Provide the [X, Y] coordinate of the cell's center where the given text is located.  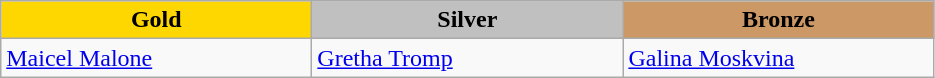
Bronze [778, 20]
Gold [156, 20]
Maicel Malone [156, 58]
Gretha Tromp [468, 58]
Silver [468, 20]
Galina Moskvina [778, 58]
